Capture the cell that displays the provided text and extract its [X, Y] central coordinate. 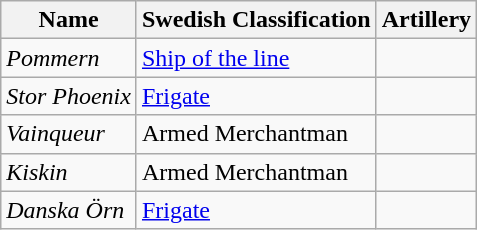
Swedish Classification [256, 20]
Name [69, 20]
Kiskin [69, 172]
Ship of the line [256, 58]
Danska Örn [69, 210]
Pommern [69, 58]
Vainqueur [69, 134]
Stor Phoenix [69, 96]
Artillery [426, 20]
